Capture the cell that displays the provided text and extract its [X, Y] central coordinate. 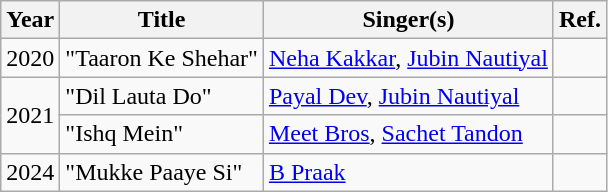
2024 [30, 172]
"Mukke Paaye Si" [162, 172]
Ref. [580, 20]
Singer(s) [408, 20]
"Taaron Ke Shehar" [162, 58]
"Dil Lauta Do" [162, 96]
Neha Kakkar, Jubin Nautiyal [408, 58]
Year [30, 20]
Payal Dev, Jubin Nautiyal [408, 96]
Meet Bros, Sachet Tandon [408, 134]
"Ishq Mein" [162, 134]
Title [162, 20]
2021 [30, 115]
B Praak [408, 172]
2020 [30, 58]
